Return [X, Y] of the center of cell containing provided text 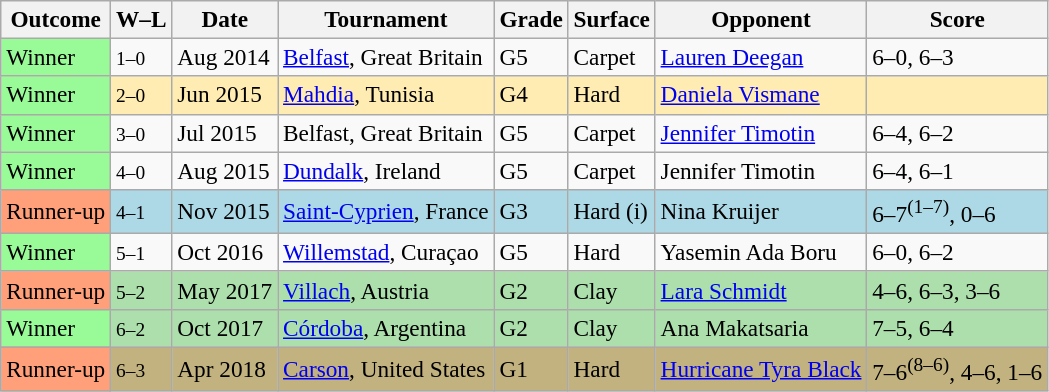
Nina Kruijer [761, 211]
6–7(1–7), 0–6 [958, 211]
Yasemin Ada Boru [761, 252]
4–0 [142, 170]
Willemstad, Curaçao [386, 252]
6–4, 6–1 [958, 170]
Hurricane Tyra Black [761, 369]
Hard (i) [612, 211]
Date [225, 19]
6–4, 6–2 [958, 133]
6–2 [142, 328]
6–0, 6–2 [958, 252]
7–5, 6–4 [958, 328]
Saint-Cyprien, France [386, 211]
G3 [531, 211]
Outcome [56, 19]
Grade [531, 19]
Lara Schmidt [761, 290]
4–1 [142, 211]
Opponent [761, 19]
Oct 2017 [225, 328]
7–6(8–6), 4–6, 1–6 [958, 369]
Córdoba, Argentina [386, 328]
G1 [531, 369]
4–6, 6–3, 3–6 [958, 290]
Tournament [386, 19]
2–0 [142, 95]
Score [958, 19]
May 2017 [225, 290]
Carson, United States [386, 369]
6–0, 6–3 [958, 57]
Apr 2018 [225, 369]
Jul 2015 [225, 133]
Mahdia, Tunisia [386, 95]
W–L [142, 19]
G4 [531, 95]
Surface [612, 19]
5–2 [142, 290]
1–0 [142, 57]
Nov 2015 [225, 211]
5–1 [142, 252]
Villach, Austria [386, 290]
3–0 [142, 133]
Lauren Deegan [761, 57]
Dundalk, Ireland [386, 170]
Ana Makatsaria [761, 328]
Daniela Vismane [761, 95]
Oct 2016 [225, 252]
Aug 2014 [225, 57]
6–3 [142, 369]
Jun 2015 [225, 95]
Aug 2015 [225, 170]
